Find where the given text appears and provide that cell's center as (x, y) coordinate. 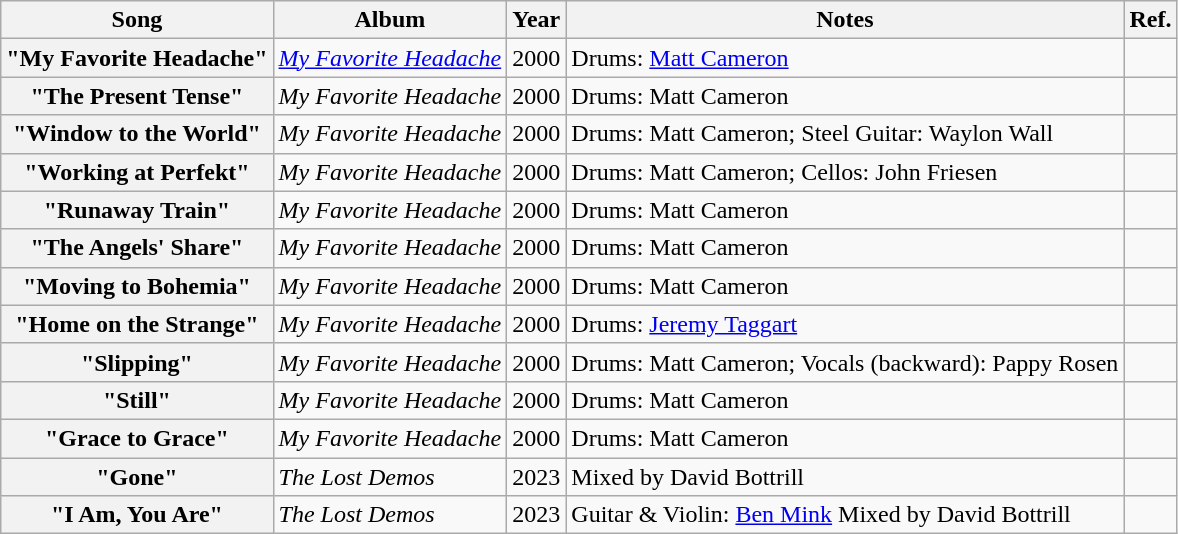
Drums: Matt Cameron; Steel Guitar: Waylon Wall (845, 134)
Guitar & Violin: Ben Mink Mixed by David Bottrill (845, 515)
"Slipping" (137, 362)
"Window to the World" (137, 134)
"I Am, You Are" (137, 515)
Mixed by David Bottrill (845, 477)
Album (390, 20)
Ref. (1150, 20)
"The Angels' Share" (137, 248)
Year (536, 20)
"Moving to Bohemia" (137, 286)
"Still" (137, 400)
Drums: Jeremy Taggart (845, 324)
"The Present Tense" (137, 96)
"Home on the Strange" (137, 324)
Drums: Matt Cameron; Vocals (backward): Pappy Rosen (845, 362)
Notes (845, 20)
Song (137, 20)
"Runaway Train" (137, 210)
"Grace to Grace" (137, 438)
"Gone" (137, 477)
Drums: Matt Cameron; Cellos: John Friesen (845, 172)
"My Favorite Headache" (137, 58)
"Working at Perfekt" (137, 172)
